Provide the (X, Y) coordinate of the cell's center where the given text is located.  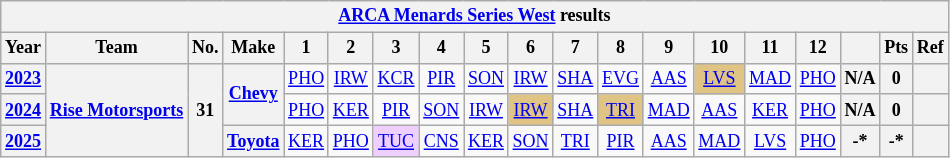
Pts (896, 48)
3 (396, 48)
1 (306, 48)
4 (442, 48)
No. (206, 48)
EVG (621, 78)
6 (530, 48)
Year (24, 48)
10 (720, 48)
TUC (396, 140)
CNS (442, 140)
Toyota (254, 140)
Make (254, 48)
11 (770, 48)
KCR (396, 78)
2 (350, 48)
ARCA Menards Series West results (474, 16)
2025 (24, 140)
Chevy (254, 94)
2023 (24, 78)
Team (116, 48)
2024 (24, 110)
Ref (930, 48)
12 (818, 48)
8 (621, 48)
5 (486, 48)
7 (576, 48)
31 (206, 110)
Rise Motorsports (116, 110)
9 (668, 48)
